Extract the (X, Y) coordinate from the center of the cell holding the provided text.  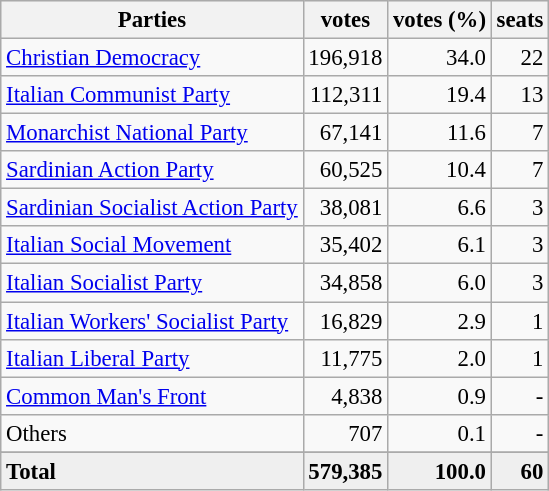
22 (520, 58)
Parties (152, 20)
Sardinian Socialist Action Party (152, 208)
Monarchist National Party (152, 133)
Others (152, 433)
707 (346, 433)
34.0 (440, 58)
votes (346, 20)
100.0 (440, 471)
6.6 (440, 208)
16,829 (346, 321)
2.0 (440, 358)
112,311 (346, 95)
0.1 (440, 433)
11,775 (346, 358)
Italian Socialist Party (152, 283)
67,141 (346, 133)
Italian Liberal Party (152, 358)
seats (520, 20)
0.9 (440, 396)
19.4 (440, 95)
6.0 (440, 283)
Common Man's Front (152, 396)
Total (152, 471)
13 (520, 95)
Sardinian Action Party (152, 170)
10.4 (440, 170)
4,838 (346, 396)
11.6 (440, 133)
Italian Workers' Socialist Party (152, 321)
6.1 (440, 245)
votes (%) (440, 20)
579,385 (346, 471)
35,402 (346, 245)
60,525 (346, 170)
Christian Democracy (152, 58)
196,918 (346, 58)
34,858 (346, 283)
Italian Communist Party (152, 95)
2.9 (440, 321)
38,081 (346, 208)
60 (520, 471)
Italian Social Movement (152, 245)
